Output the [X, Y] coordinate of the center of the cell containing the given text.  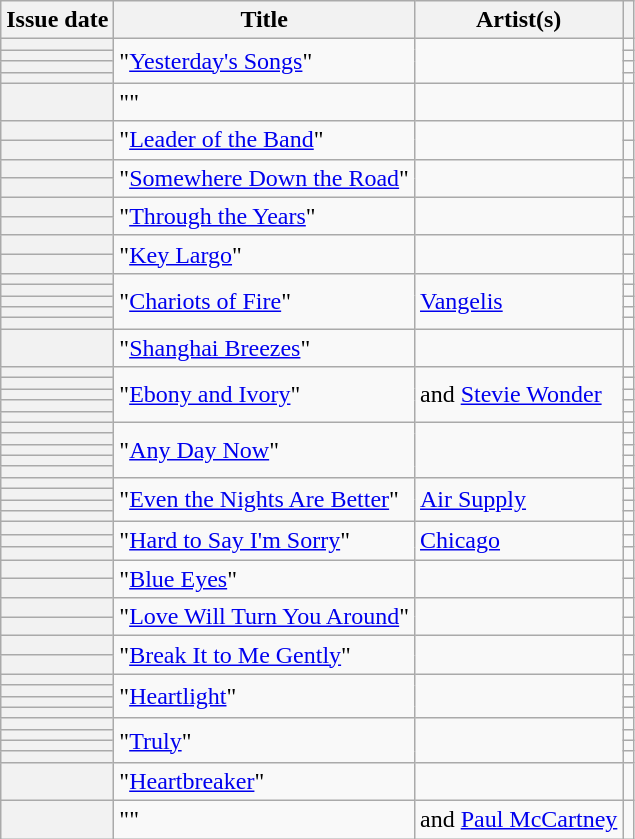
"Through the Years" [264, 216]
"Break It to Me Gently" [264, 655]
Vangelis [518, 300]
"Any Day Now" [264, 450]
"Blue Eyes" [264, 579]
Title [264, 20]
"Heartlight" [264, 696]
"Somewhere Down the Road" [264, 178]
and Paul McCartney [518, 819]
"Shanghai Breezes" [264, 348]
"Hard to Say I'm Sorry" [264, 541]
Chicago [518, 541]
"Leader of the Band" [264, 140]
"Yesterday's Songs" [264, 61]
Artist(s) [518, 20]
"Heartbreaker" [264, 781]
"Chariots of Fire" [264, 300]
Issue date [58, 20]
"Even the Nights Are Better" [264, 499]
Air Supply [518, 499]
"Key Largo" [264, 254]
"Love Will Turn You Around" [264, 617]
"Truly" [264, 740]
and Stevie Wonder [518, 394]
"Ebony and Ivory" [264, 394]
